Find where the given text appears and provide that cell's center as [x, y] coordinate. 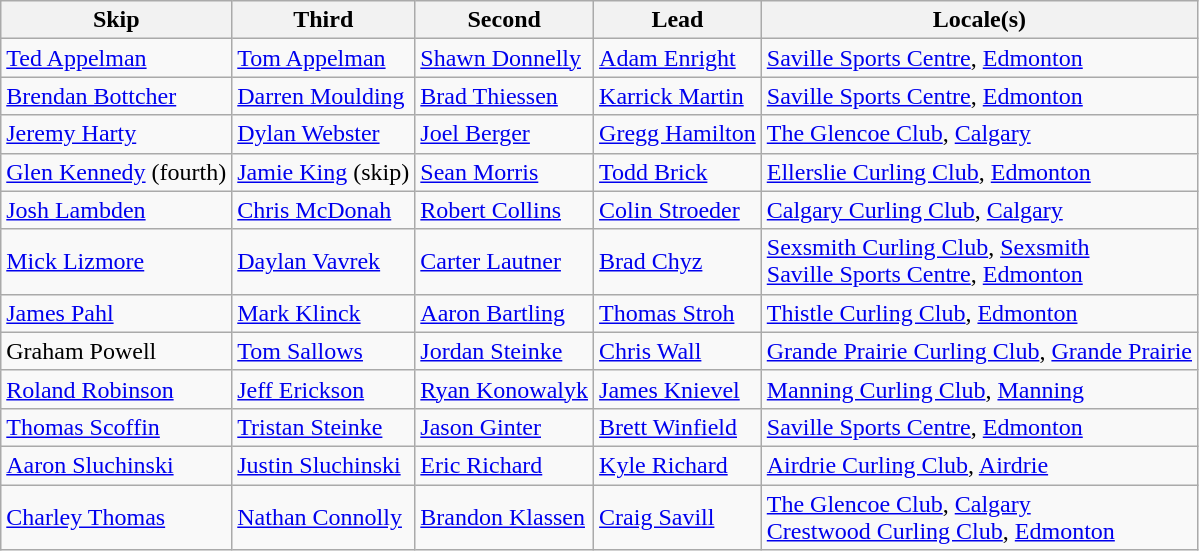
Grande Prairie Curling Club, Grande Prairie [979, 351]
Graham Powell [116, 351]
Jordan Steinke [504, 351]
Third [324, 20]
Ted Appelman [116, 58]
Eric Richard [504, 465]
Thomas Scoffin [116, 427]
Kyle Richard [678, 465]
Justin Sluchinski [324, 465]
Karrick Martin [678, 96]
Calgary Curling Club, Calgary [979, 210]
Sean Morris [504, 172]
Sexsmith Curling Club, Sexsmith Saville Sports Centre, Edmonton [979, 262]
Chris Wall [678, 351]
Brandon Klassen [504, 516]
Glen Kennedy (fourth) [116, 172]
Jeff Erickson [324, 389]
Manning Curling Club, Manning [979, 389]
Ellerslie Curling Club, Edmonton [979, 172]
The Glencoe Club, Calgary Crestwood Curling Club, Edmonton [979, 516]
Locale(s) [979, 20]
Lead [678, 20]
Josh Lambden [116, 210]
Airdrie Curling Club, Airdrie [979, 465]
Shawn Donnelly [504, 58]
Dylan Webster [324, 134]
Ryan Konowalyk [504, 389]
Brad Chyz [678, 262]
Tom Sallows [324, 351]
Joel Berger [504, 134]
Craig Savill [678, 516]
Skip [116, 20]
Daylan Vavrek [324, 262]
Adam Enright [678, 58]
James Knievel [678, 389]
Second [504, 20]
Brad Thiessen [504, 96]
Nathan Connolly [324, 516]
Jamie King (skip) [324, 172]
Chris McDonah [324, 210]
Robert Collins [504, 210]
Charley Thomas [116, 516]
Todd Brick [678, 172]
Carter Lautner [504, 262]
Colin Stroeder [678, 210]
Brett Winfield [678, 427]
Mark Klinck [324, 313]
Thomas Stroh [678, 313]
Jeremy Harty [116, 134]
Aaron Bartling [504, 313]
Gregg Hamilton [678, 134]
Jason Ginter [504, 427]
Darren Moulding [324, 96]
Aaron Sluchinski [116, 465]
Tom Appelman [324, 58]
Thistle Curling Club, Edmonton [979, 313]
Brendan Bottcher [116, 96]
The Glencoe Club, Calgary [979, 134]
Mick Lizmore [116, 262]
James Pahl [116, 313]
Tristan Steinke [324, 427]
Roland Robinson [116, 389]
